Return [x, y] of the center of cell containing provided text 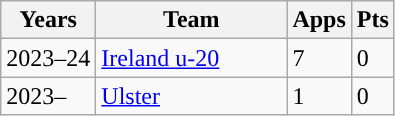
1 [319, 96]
2023– [48, 96]
Ulster [192, 96]
Team [192, 20]
Ireland u-20 [192, 58]
7 [319, 58]
Pts [372, 20]
Apps [319, 20]
Years [48, 20]
2023–24 [48, 58]
